Detect which cell encompasses the target text, then output its [x, y] center coordinate. 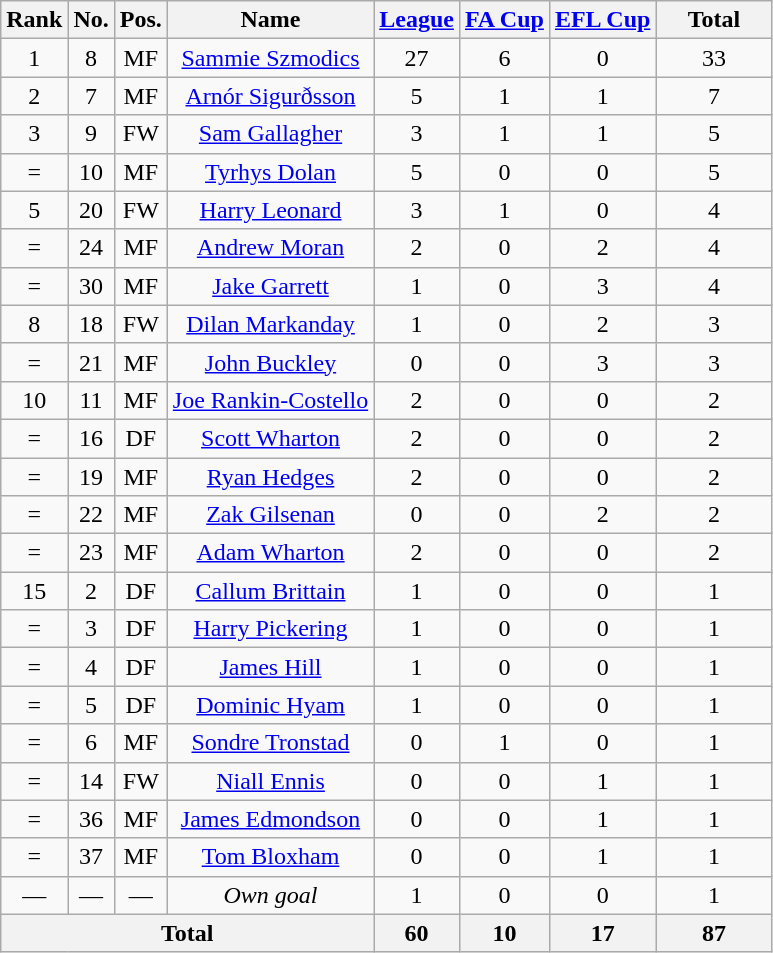
James Edmondson [270, 819]
14 [91, 781]
Harry Pickering [270, 629]
Arnór Sigurðsson [270, 96]
30 [91, 286]
Dilan Markanday [270, 324]
No. [91, 20]
23 [91, 553]
9 [91, 134]
EFL Cup [602, 20]
Harry Leonard [270, 210]
20 [91, 210]
League [417, 20]
Callum Brittain [270, 591]
16 [91, 438]
18 [91, 324]
Name [270, 20]
87 [714, 933]
21 [91, 362]
Niall Ennis [270, 781]
17 [602, 933]
24 [91, 248]
60 [417, 933]
Dominic Hyam [270, 705]
Tyrhys Dolan [270, 172]
Tom Bloxham [270, 857]
Ryan Hedges [270, 477]
FA Cup [504, 20]
Zak Gilsenan [270, 515]
11 [91, 400]
Jake Garrett [270, 286]
19 [91, 477]
Sammie Szmodics [270, 58]
Scott Wharton [270, 438]
Andrew Moran [270, 248]
37 [91, 857]
36 [91, 819]
James Hill [270, 667]
Pos. [140, 20]
Adam Wharton [270, 553]
Sam Gallagher [270, 134]
John Buckley [270, 362]
27 [417, 58]
15 [34, 591]
33 [714, 58]
Joe Rankin-Costello [270, 400]
Rank [34, 20]
Sondre Tronstad [270, 743]
22 [91, 515]
Own goal [270, 895]
